Find where the given text appears and provide that cell's center as [x, y] coordinate. 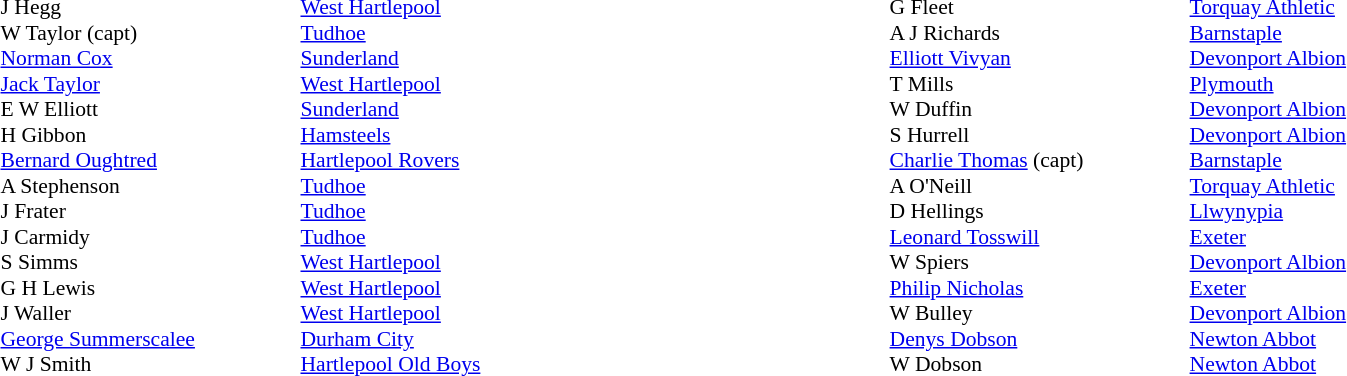
W Spiers [1040, 263]
Torquay Athletic [1268, 186]
W Duffin [1040, 109]
S Simms [150, 263]
Llwynypia [1268, 211]
S Hurrell [1040, 135]
Jack Taylor [150, 84]
G H Lewis [150, 288]
H Gibbon [150, 135]
Denys Dobson [1040, 339]
W Bulley [1040, 313]
Bernard Oughtred [150, 161]
Durham City [390, 339]
Charlie Thomas (capt) [1040, 161]
J Frater [150, 211]
T Mills [1040, 84]
Newton Abbot [1268, 339]
Leonard Tosswill [1040, 237]
Philip Nicholas [1040, 288]
Hamsteels [390, 135]
J Carmidy [150, 237]
Hartlepool Rovers [390, 161]
D Hellings [1040, 211]
W Taylor (capt) [150, 33]
Elliott Vivyan [1040, 59]
Plymouth [1268, 84]
Norman Cox [150, 59]
J Waller [150, 313]
A Stephenson [150, 186]
E W Elliott [150, 109]
A J Richards [1040, 33]
George Summerscalee [150, 339]
A O'Neill [1040, 186]
